Return the (X, Y) coordinate for the center point of the cell that contains the specified text.  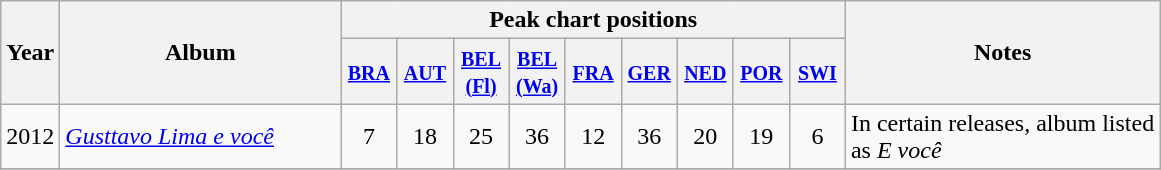
In certain releases, album listed as E você (1002, 136)
12 (593, 136)
2012 (30, 136)
GER (649, 72)
7 (369, 136)
POR (761, 72)
20 (705, 136)
Peak chart positions (594, 20)
BEL (Wa) (537, 72)
19 (761, 136)
SWI (817, 72)
BRA (369, 72)
Album (200, 52)
18 (425, 136)
AUT (425, 72)
NED (705, 72)
25 (481, 136)
BEL (Fl) (481, 72)
Gusttavo Lima e você (200, 136)
FRA (593, 72)
6 (817, 136)
Year (30, 52)
Notes (1002, 52)
